Return the [X, Y] coordinate for the center point of the cell that contains the specified text.  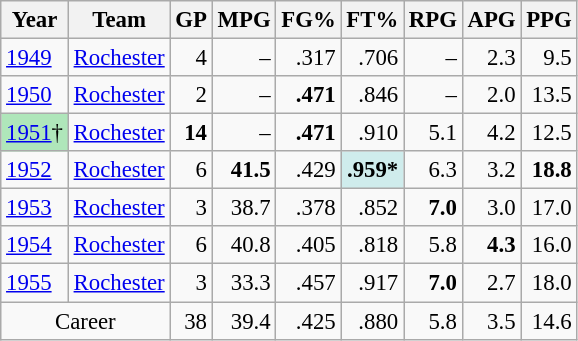
.405 [308, 245]
33.3 [244, 283]
FG% [308, 20]
3.2 [492, 170]
Team [119, 20]
16.0 [549, 245]
.959* [372, 170]
Year [35, 20]
2 [191, 95]
41.5 [244, 170]
1949 [35, 58]
14 [191, 133]
.917 [372, 283]
.706 [372, 58]
FT% [372, 20]
18.0 [549, 283]
1954 [35, 245]
Career [86, 321]
PPG [549, 20]
40.8 [244, 245]
4 [191, 58]
.910 [372, 133]
9.5 [549, 58]
12.5 [549, 133]
17.0 [549, 208]
.880 [372, 321]
1952 [35, 170]
38.7 [244, 208]
1955 [35, 283]
3.0 [492, 208]
1950 [35, 95]
18.8 [549, 170]
.457 [308, 283]
2.0 [492, 95]
.425 [308, 321]
1953 [35, 208]
APG [492, 20]
4.2 [492, 133]
.818 [372, 245]
3.5 [492, 321]
6.3 [434, 170]
.429 [308, 170]
5.1 [434, 133]
RPG [434, 20]
13.5 [549, 95]
14.6 [549, 321]
4.3 [492, 245]
1951† [35, 133]
MPG [244, 20]
.846 [372, 95]
.317 [308, 58]
38 [191, 321]
2.3 [492, 58]
.852 [372, 208]
39.4 [244, 321]
.378 [308, 208]
GP [191, 20]
2.7 [492, 283]
